Return (x, y) of the center of cell containing provided text 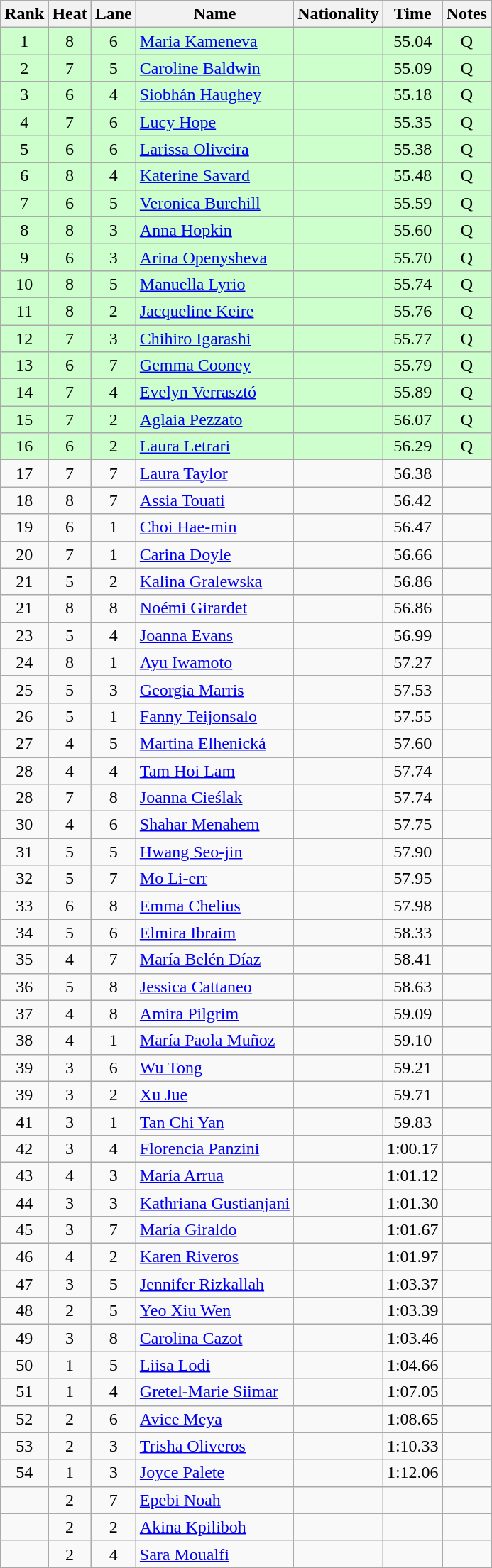
59.21 (412, 1068)
Veronica Burchill (214, 203)
57.75 (412, 825)
1:01.12 (412, 1175)
Evelyn Verrasztó (214, 393)
Laura Letrari (214, 446)
Lane (114, 14)
María Belén Díaz (214, 960)
Joyce Palete (214, 1473)
57.55 (412, 716)
Katerine Savard (214, 176)
58.41 (412, 960)
Karen Riveros (214, 1257)
Tan Chi Yan (214, 1122)
31 (24, 852)
Caroline Baldwin (214, 68)
1:08.65 (412, 1419)
Laura Taylor (214, 473)
11 (24, 311)
55.60 (412, 230)
Epebi Noah (214, 1500)
19 (24, 527)
45 (24, 1230)
55.35 (412, 122)
María Paola Muñoz (214, 1041)
58.63 (412, 987)
1:03.46 (412, 1338)
Assia Touati (214, 500)
47 (24, 1284)
Joanna Evans (214, 635)
57.98 (412, 906)
54 (24, 1473)
Kalina Gralewska (214, 581)
55.79 (412, 366)
55.74 (412, 284)
25 (24, 689)
Liisa Lodi (214, 1365)
Siobhán Haughey (214, 95)
42 (24, 1148)
17 (24, 473)
Choi Hae-min (214, 527)
56.38 (412, 473)
20 (24, 554)
1:01.67 (412, 1230)
Elmira Ibraim (214, 933)
Wu Tong (214, 1068)
Xu Jue (214, 1095)
46 (24, 1257)
38 (24, 1041)
Jessica Cattaneo (214, 987)
15 (24, 420)
Amira Pilgrim (214, 1014)
50 (24, 1365)
58.33 (412, 933)
35 (24, 960)
26 (24, 716)
49 (24, 1338)
Akina Kpiliboh (214, 1527)
Avice Meya (214, 1419)
Notes (466, 14)
1:12.06 (412, 1473)
1:03.37 (412, 1284)
59.83 (412, 1122)
57.95 (412, 879)
Nationality (339, 14)
37 (24, 1014)
55.38 (412, 149)
55.09 (412, 68)
1:00.17 (412, 1148)
Noémi Girardet (214, 608)
59.71 (412, 1095)
Rank (24, 14)
Manuella Lyrio (214, 284)
55.48 (412, 176)
Fanny Teijonsalo (214, 716)
Gretel-Marie Siimar (214, 1392)
1:01.30 (412, 1203)
57.90 (412, 852)
55.70 (412, 257)
Sara Moualfi (214, 1554)
Carina Doyle (214, 554)
56.66 (412, 554)
36 (24, 987)
57.27 (412, 662)
52 (24, 1419)
Larissa Oliveira (214, 149)
55.18 (412, 95)
30 (24, 825)
59.10 (412, 1041)
Maria Kameneva (214, 41)
1:03.39 (412, 1311)
Ayu Iwamoto (214, 662)
55.04 (412, 41)
Jennifer Rizkallah (214, 1284)
55.76 (412, 311)
Joanna Cieślak (214, 798)
18 (24, 500)
55.59 (412, 203)
10 (24, 284)
Chihiro Igarashi (214, 339)
59.09 (412, 1014)
Arina Openysheva (214, 257)
1:10.33 (412, 1446)
48 (24, 1311)
23 (24, 635)
María Giraldo (214, 1230)
53 (24, 1446)
Name (214, 14)
56.47 (412, 527)
14 (24, 393)
Heat (70, 14)
27 (24, 743)
Mo Li-err (214, 879)
Lucy Hope (214, 122)
Martina Elhenická (214, 743)
Hwang Seo-jin (214, 852)
1:01.97 (412, 1257)
Kathriana Gustianjani (214, 1203)
Trisha Oliveros (214, 1446)
Tam Hoi Lam (214, 770)
57.60 (412, 743)
Shahar Menahem (214, 825)
34 (24, 933)
16 (24, 446)
33 (24, 906)
55.89 (412, 393)
Gemma Cooney (214, 366)
1:04.66 (412, 1365)
56.99 (412, 635)
María Arrua (214, 1175)
56.42 (412, 500)
Yeo Xiu Wen (214, 1311)
12 (24, 339)
Anna Hopkin (214, 230)
44 (24, 1203)
Carolina Cazot (214, 1338)
Time (412, 14)
13 (24, 366)
43 (24, 1175)
24 (24, 662)
57.53 (412, 689)
Georgia Marris (214, 689)
51 (24, 1392)
9 (24, 257)
Jacqueline Keire (214, 311)
56.29 (412, 446)
Aglaia Pezzato (214, 420)
55.77 (412, 339)
Emma Chelius (214, 906)
56.07 (412, 420)
1:07.05 (412, 1392)
32 (24, 879)
Florencia Panzini (214, 1148)
41 (24, 1122)
